From the cell containing the given text, extract its center point as [X, Y] coordinate. 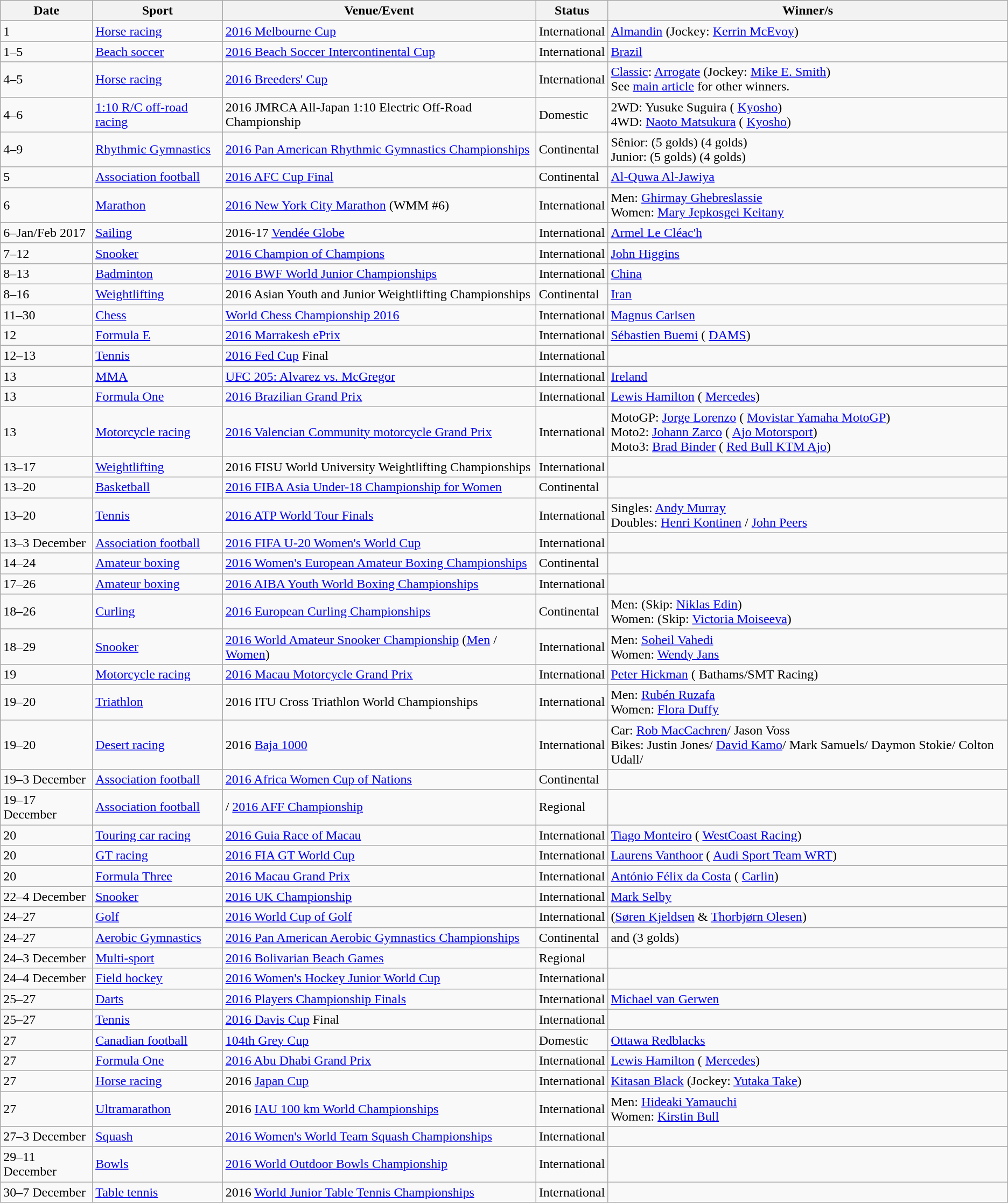
2016 Japan Cup [379, 1081]
18–29 [46, 646]
Table tennis [158, 1192]
2016 Marrakesh ePrix [379, 335]
2016 FIBA Asia Under-18 Championship for Women [379, 487]
2016 Brazilian Grand Prix [379, 397]
Ireland [808, 376]
Date [46, 11]
2016 BWF World Junior Championships [379, 274]
Ultramarathon [158, 1108]
8–13 [46, 274]
2016 Asian Youth and Junior Weightlifting Championships [379, 294]
2016 ITU Cross Triathlon World Championships [379, 702]
104th Grey Cup [379, 1040]
2016 Melbourne Cup [379, 31]
6–Jan/Feb 2017 [46, 233]
2016 World Cup of Golf [379, 917]
12–13 [46, 356]
Sport [158, 11]
Formula Three [158, 876]
18–26 [46, 612]
24–4 December [46, 978]
Chess [158, 315]
Status [572, 11]
Car: Rob MacCachren/ Jason VossBikes: Justin Jones/ David Kamo/ Mark Samuels/ Daymon Stokie/ Colton Udall/ [808, 744]
/ 2016 AFF Championship [379, 808]
Laurens Vanthoor ( Audi Sport Team WRT) [808, 856]
2016 Champion of Champions [379, 253]
Winner/s [808, 11]
Marathon [158, 205]
19–17 December [46, 808]
2016-17 Vendée Globe [379, 233]
1 [46, 31]
2016 New York City Marathon (WMM #6) [379, 205]
29–11 December [46, 1164]
19–3 December [46, 780]
2016 AIBA Youth World Boxing Championships [379, 584]
2016 ATP World Tour Finals [379, 515]
2016 European Curling Championships [379, 612]
Peter Hickman ( Bathams/SMT Racing) [808, 674]
2016 Baja 1000 [379, 744]
2016 Davis Cup Final [379, 1019]
John Higgins [808, 253]
2016 Pan American Aerobic Gymnastics Championships [379, 938]
Triathlon [158, 702]
19 [46, 674]
Men: Rubén RuzafaWomen: Flora Duffy [808, 702]
Badminton [158, 274]
2016 IAU 100 km World Championships [379, 1108]
Michael van Gerwen [808, 999]
Formula E [158, 335]
Multi-sport [158, 958]
Classic: Arrogate (Jockey: Mike E. Smith)See main article for other winners. [808, 80]
Singles: Andy MurrayDoubles: Henri Kontinen / John Peers [808, 515]
Desert racing [158, 744]
2016 Players Championship Finals [379, 999]
Darts [158, 999]
Men: Soheil VahediWomen: Wendy Jans [808, 646]
Men: Hideaki YamauchiWomen: Kirstin Bull [808, 1108]
World Chess Championship 2016 [379, 315]
MotoGP: Jorge Lorenzo ( Movistar Yamaha MotoGP)Moto2: Johann Zarco ( Ajo Motorsport)Moto3: Brad Binder ( Red Bull KTM Ajo) [808, 432]
13–3 December [46, 543]
GT racing [158, 856]
2016 Breeders' Cup [379, 80]
2016 AFC Cup Final [379, 177]
(Søren Kjeldsen & Thorbjørn Olesen) [808, 917]
and (3 golds) [808, 938]
Al-Quwa Al-Jawiya [808, 177]
Aerobic Gymnastics [158, 938]
Squash [158, 1137]
2016 Women's Hockey Junior World Cup [379, 978]
2016 Guia Race of Macau [379, 835]
2016 Women's European Amateur Boxing Championships [379, 563]
2016 Africa Women Cup of Nations [379, 780]
2016 FIFA U-20 Women's World Cup [379, 543]
Basketball [158, 487]
2016 Women's World Team Squash Championships [379, 1137]
Canadian football [158, 1040]
4–9 [46, 150]
Field hockey [158, 978]
Venue/Event [379, 11]
Curling [158, 612]
UFC 205: Alvarez vs. McGregor [379, 376]
2016 Pan American Rhythmic Gymnastics Championships [379, 150]
4–6 [46, 114]
Armel Le Cléac'h [808, 233]
2016 Macau Grand Prix [379, 876]
2016 UK Championship [379, 897]
2016 Valencian Community motorcycle Grand Prix [379, 432]
Brazil [808, 52]
China [808, 274]
2016 Beach Soccer Intercontinental Cup [379, 52]
Men: (Skip: Niklas Edin)Women: (Skip: Victoria Moiseeva) [808, 612]
Golf [158, 917]
6 [46, 205]
1–5 [46, 52]
1:10 R/C off-road racing [158, 114]
Men: Ghirmay GhebreslassieWomen: Mary Jepkosgei Keitany [808, 205]
30–7 December [46, 1192]
Ottawa Redblacks [808, 1040]
11–30 [46, 315]
2016 World Junior Table Tennis Championships [379, 1192]
2016 JMRCA All-Japan 1:10 Electric Off-Road Championship [379, 114]
12 [46, 335]
2WD: Yusuke Suguira ( Kyosho)4WD: Naoto Matsukura ( Kyosho) [808, 114]
2016 World Outdoor Bowls Championship [379, 1164]
Almandin (Jockey: Kerrin McEvoy) [808, 31]
4–5 [46, 80]
Beach soccer [158, 52]
2016 FIA GT World Cup [379, 856]
Magnus Carlsen [808, 315]
24–3 December [46, 958]
Kitasan Black (Jockey: Yutaka Take) [808, 1081]
Touring car racing [158, 835]
27–3 December [46, 1137]
Sébastien Buemi ( DAMS) [808, 335]
Bowls [158, 1164]
8–16 [46, 294]
2016 World Amateur Snooker Championship (Men / Women) [379, 646]
2016 Bolivarian Beach Games [379, 958]
Tiago Monteiro ( WestCoast Racing) [808, 835]
2016 Macau Motorcycle Grand Prix [379, 674]
17–26 [46, 584]
MMA [158, 376]
Sênior: (5 golds) (4 golds) Junior: (5 golds) (4 golds) [808, 150]
2016 Abu Dhabi Grand Prix [379, 1060]
22–4 December [46, 897]
António Félix da Costa ( Carlin) [808, 876]
2016 Fed Cup Final [379, 356]
13–17 [46, 467]
Rhythmic Gymnastics [158, 150]
Mark Selby [808, 897]
Sailing [158, 233]
7–12 [46, 253]
14–24 [46, 563]
2016 FISU World University Weightlifting Championships [379, 467]
Iran [808, 294]
5 [46, 177]
